Search for the cell housing the specified text and yield its (x, y) center coordinate. 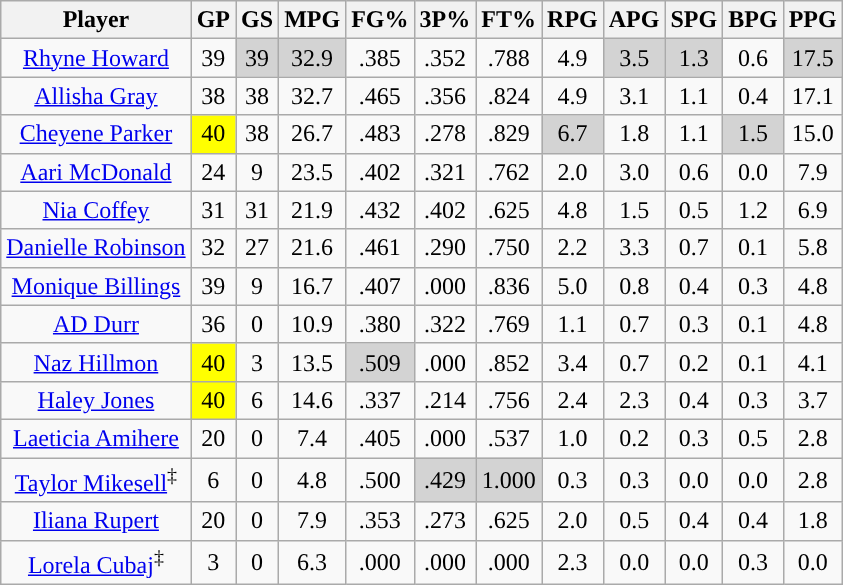
16.7 (312, 286)
Cheyene Parker (96, 134)
27 (258, 248)
.278 (445, 134)
Allisha Gray (96, 96)
.322 (445, 324)
3.5 (634, 58)
14.6 (312, 400)
1.000 (509, 480)
Laeticia Amihere (96, 438)
SPG (694, 20)
FG% (380, 20)
Taylor Mikesell‡ (96, 480)
2.2 (573, 248)
.337 (380, 400)
PPG (812, 20)
.353 (380, 521)
21.9 (312, 210)
21.6 (312, 248)
.432 (380, 210)
5.0 (573, 286)
GP (213, 20)
APG (634, 20)
.407 (380, 286)
.352 (445, 58)
3.4 (573, 362)
Naz Hillmon (96, 362)
.756 (509, 400)
1.0 (573, 438)
.380 (380, 324)
3.7 (812, 400)
32.7 (312, 96)
23.5 (312, 172)
.461 (380, 248)
Player (96, 20)
.750 (509, 248)
13.5 (312, 362)
Aari McDonald (96, 172)
3.3 (634, 248)
7.4 (312, 438)
10.9 (312, 324)
24 (213, 172)
.273 (445, 521)
32.9 (312, 58)
Iliana Rupert (96, 521)
FT% (509, 20)
4.1 (812, 362)
Nia Coffey (96, 210)
Monique Billings (96, 286)
1.3 (694, 58)
1.2 (753, 210)
.852 (509, 362)
AD Durr (96, 324)
.829 (509, 134)
Danielle Robinson (96, 248)
GS (258, 20)
Rhyne Howard (96, 58)
6.3 (312, 562)
3.1 (634, 96)
5.8 (812, 248)
.214 (445, 400)
.483 (380, 134)
6.7 (573, 134)
.290 (445, 248)
.509 (380, 362)
.788 (509, 58)
17.5 (812, 58)
.769 (509, 324)
.321 (445, 172)
26.7 (312, 134)
MPG (312, 20)
0.8 (634, 286)
.429 (445, 480)
36 (213, 324)
2.4 (573, 400)
6.9 (812, 210)
15.0 (812, 134)
17.1 (812, 96)
.500 (380, 480)
.465 (380, 96)
.385 (380, 58)
Lorela Cubaj‡ (96, 562)
RPG (573, 20)
3.0 (634, 172)
BPG (753, 20)
.762 (509, 172)
.824 (509, 96)
.836 (509, 286)
3P% (445, 20)
Haley Jones (96, 400)
.405 (380, 438)
.537 (509, 438)
32 (213, 248)
.356 (445, 96)
